For the text-containing cell, return its midpoint in [X, Y] coordinate format. 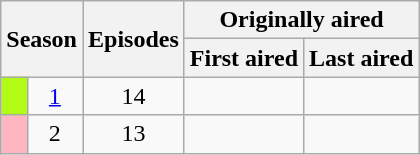
First aired [244, 58]
2 [54, 134]
Last aired [362, 58]
1 [54, 96]
Episodes [133, 39]
13 [133, 134]
Originally aired [302, 20]
14 [133, 96]
Season [42, 39]
